Extract the [x, y] coordinate from the center of the cell holding the provided text.  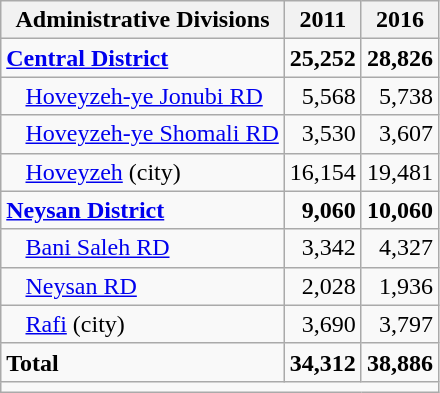
Neysan District [143, 210]
34,312 [322, 362]
16,154 [322, 172]
3,342 [322, 248]
4,327 [400, 248]
5,568 [322, 96]
28,826 [400, 58]
3,530 [322, 134]
Total [143, 362]
Hoveyzeh-ye Jonubi RD [143, 96]
Neysan RD [143, 286]
2,028 [322, 286]
Hoveyzeh-ye Shomali RD [143, 134]
2011 [322, 20]
Bani Saleh RD [143, 248]
38,886 [400, 362]
Administrative Divisions [143, 20]
3,690 [322, 324]
1,936 [400, 286]
10,060 [400, 210]
5,738 [400, 96]
Central District [143, 58]
25,252 [322, 58]
Rafi (city) [143, 324]
9,060 [322, 210]
3,797 [400, 324]
19,481 [400, 172]
3,607 [400, 134]
Hoveyzeh (city) [143, 172]
2016 [400, 20]
